From the cell containing the given text, extract its center point as [x, y] coordinate. 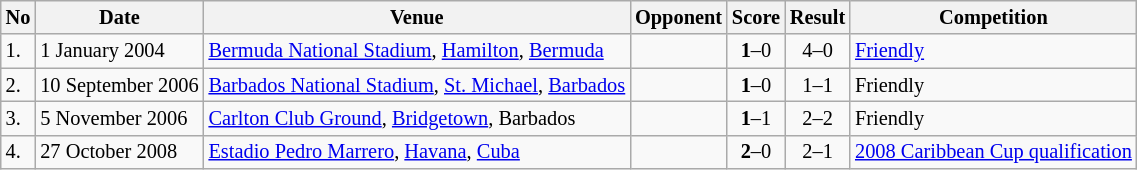
2–2 [818, 118]
Date [119, 17]
2. [18, 85]
4. [18, 152]
Opponent [678, 17]
Competition [994, 17]
2008 Caribbean Cup qualification [994, 152]
3. [18, 118]
Carlton Club Ground, Bridgetown, Barbados [417, 118]
Barbados National Stadium, St. Michael, Barbados [417, 85]
4–0 [818, 51]
27 October 2008 [119, 152]
1. [18, 51]
No [18, 17]
5 November 2006 [119, 118]
Estadio Pedro Marrero, Havana, Cuba [417, 152]
Bermuda National Stadium, Hamilton, Bermuda [417, 51]
Venue [417, 17]
10 September 2006 [119, 85]
Score [756, 17]
2–1 [818, 152]
2–0 [756, 152]
Result [818, 17]
1 January 2004 [119, 51]
